Detect which cell encompasses the target text, then output its [x, y] center coordinate. 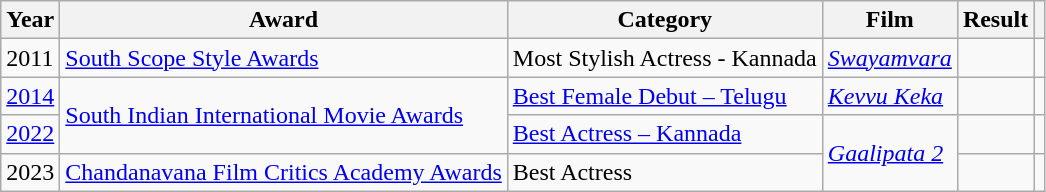
Category [664, 20]
2014 [30, 96]
Award [284, 20]
Result [995, 20]
Best Actress – Kannada [664, 134]
Best Actress [664, 172]
2023 [30, 172]
Swayamvara [890, 58]
Chandanavana Film Critics Academy Awards [284, 172]
Gaalipata 2 [890, 153]
2011 [30, 58]
Best Female Debut – Telugu [664, 96]
Kevvu Keka [890, 96]
Year [30, 20]
South Scope Style Awards [284, 58]
Film [890, 20]
South Indian International Movie Awards [284, 115]
2022 [30, 134]
Most Stylish Actress - Kannada [664, 58]
